From the cell containing the given text, extract its center point as [X, Y] coordinate. 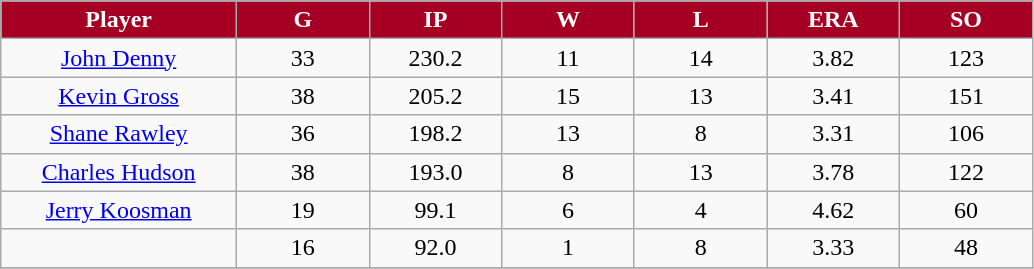
230.2 [436, 58]
4 [700, 210]
SO [966, 20]
193.0 [436, 172]
Charles Hudson [119, 172]
1 [568, 248]
11 [568, 58]
205.2 [436, 96]
19 [304, 210]
36 [304, 134]
IP [436, 20]
92.0 [436, 248]
122 [966, 172]
198.2 [436, 134]
3.82 [834, 58]
33 [304, 58]
3.33 [834, 248]
G [304, 20]
48 [966, 248]
60 [966, 210]
15 [568, 96]
L [700, 20]
Shane Rawley [119, 134]
151 [966, 96]
John Denny [119, 58]
ERA [834, 20]
4.62 [834, 210]
99.1 [436, 210]
123 [966, 58]
Player [119, 20]
W [568, 20]
6 [568, 210]
16 [304, 248]
3.31 [834, 134]
3.41 [834, 96]
106 [966, 134]
Jerry Koosman [119, 210]
Kevin Gross [119, 96]
3.78 [834, 172]
14 [700, 58]
